Scan for the cell matching the given text and deliver its (X, Y) coordinate at center. 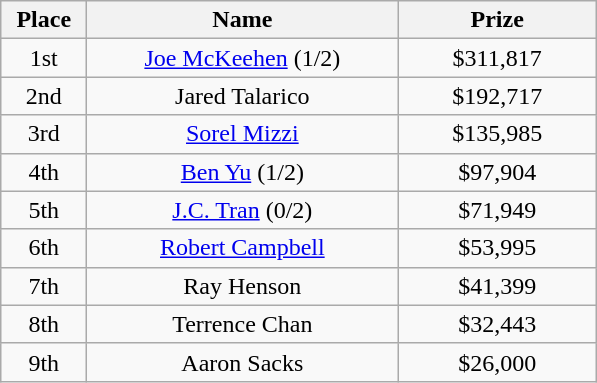
Ray Henson (242, 286)
3rd (44, 134)
Sorel Mizzi (242, 134)
$192,717 (498, 96)
Name (242, 20)
$26,000 (498, 362)
1st (44, 58)
Jared Talarico (242, 96)
9th (44, 362)
Prize (498, 20)
$32,443 (498, 324)
6th (44, 248)
Place (44, 20)
8th (44, 324)
$311,817 (498, 58)
4th (44, 172)
$53,995 (498, 248)
Terrence Chan (242, 324)
$135,985 (498, 134)
$97,904 (498, 172)
Robert Campbell (242, 248)
Aaron Sacks (242, 362)
7th (44, 286)
5th (44, 210)
J.C. Tran (0/2) (242, 210)
2nd (44, 96)
Joe McKeehen (1/2) (242, 58)
$71,949 (498, 210)
Ben Yu (1/2) (242, 172)
$41,399 (498, 286)
